Output the (x, y) coordinate of the center of the cell containing the given text.  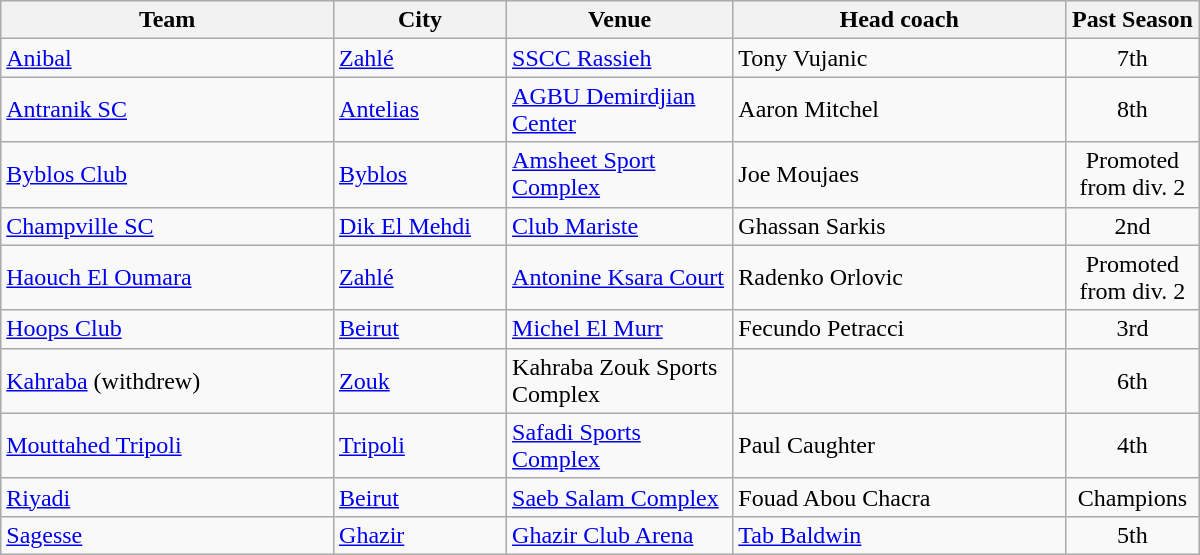
Safadi Sports Complex (620, 446)
Byblos (420, 174)
Paul Caughter (900, 446)
SSCC Rassieh (620, 58)
Antonine Ksara Court (620, 278)
Mouttahed Tripoli (168, 446)
Ghazir (420, 535)
Haouch El Oumara (168, 278)
Antelias (420, 110)
City (420, 20)
Sagesse (168, 535)
7th (1133, 58)
Ghassan Sarkis (900, 226)
AGBU Demirdjian Center (620, 110)
3rd (1133, 329)
Zouk (420, 380)
Club Mariste (620, 226)
Riyadi (168, 497)
4th (1133, 446)
Radenko Orlovic (900, 278)
Saeb Salam Complex (620, 497)
Tony Vujanic (900, 58)
Fouad Abou Chacra (900, 497)
Joe Moujaes (900, 174)
Tab Baldwin (900, 535)
Antranik SC (168, 110)
Kahraba Zouk Sports Complex (620, 380)
Kahraba (withdrew) (168, 380)
Past Season (1133, 20)
8th (1133, 110)
Champville SC (168, 226)
Champions (1133, 497)
Ghazir Club Arena (620, 535)
2nd (1133, 226)
Michel El Murr (620, 329)
Aaron Mitchel (900, 110)
Hoops Club (168, 329)
Anibal (168, 58)
Team (168, 20)
Fecundo Petracci (900, 329)
Amsheet Sport Complex (620, 174)
Head coach (900, 20)
Tripoli (420, 446)
5th (1133, 535)
6th (1133, 380)
Byblos Club (168, 174)
Venue (620, 20)
Dik El Mehdi (420, 226)
